From the cell containing the given text, extract its center point as [X, Y] coordinate. 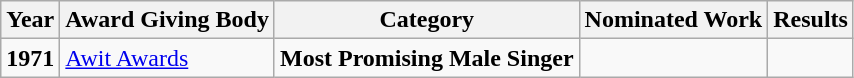
1971 [30, 58]
Year [30, 20]
Nominated Work [674, 20]
Most Promising Male Singer [426, 58]
Results [811, 20]
Awit Awards [168, 58]
Category [426, 20]
Award Giving Body [168, 20]
